Pinpoint the cell where the given text exists, returning its (X, Y) midpoint coordinate. 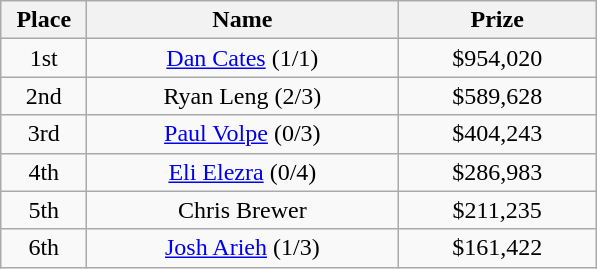
$404,243 (498, 134)
Place (44, 20)
$161,422 (498, 248)
$211,235 (498, 210)
6th (44, 248)
2nd (44, 96)
Eli Elezra (0/4) (242, 172)
Dan Cates (1/1) (242, 58)
3rd (44, 134)
Prize (498, 20)
Josh Arieh (1/3) (242, 248)
Chris Brewer (242, 210)
Paul Volpe (0/3) (242, 134)
5th (44, 210)
4th (44, 172)
$589,628 (498, 96)
1st (44, 58)
$286,983 (498, 172)
Ryan Leng (2/3) (242, 96)
Name (242, 20)
$954,020 (498, 58)
